Output the [x, y] coordinate of the center of the cell containing the given text.  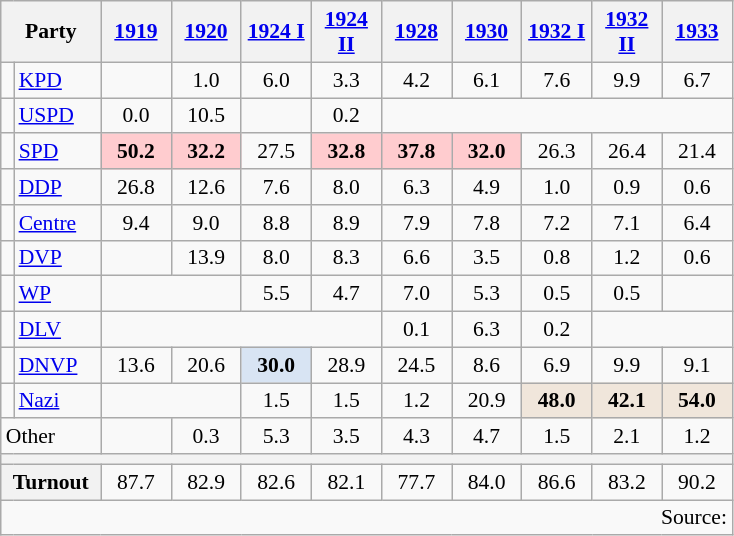
Centre [58, 223]
0.1 [416, 330]
USPD [58, 116]
82.9 [206, 482]
1924 II [346, 32]
37.8 [416, 152]
10.5 [206, 116]
5.5 [276, 294]
21.4 [697, 152]
4.2 [416, 80]
0.9 [627, 187]
8.9 [346, 223]
50.2 [136, 152]
Turnout [51, 482]
7.8 [487, 223]
1919 [136, 32]
1928 [416, 32]
1920 [206, 32]
2.1 [627, 437]
9.4 [136, 223]
DNVP [58, 365]
32.8 [346, 152]
13.6 [136, 365]
KPD [58, 80]
6.4 [697, 223]
7.0 [416, 294]
8.6 [487, 365]
6.0 [276, 80]
WP [58, 294]
Other [51, 437]
1933 [697, 32]
DDP [58, 187]
1932 I [557, 32]
DLV [58, 330]
87.7 [136, 482]
8.3 [346, 258]
6.6 [416, 258]
27.5 [276, 152]
Party [51, 32]
7.9 [416, 223]
42.1 [627, 401]
54.0 [697, 401]
4.9 [487, 187]
0.8 [557, 258]
8.8 [276, 223]
DVP [58, 258]
0.0 [136, 116]
32.2 [206, 152]
1930 [487, 32]
20.9 [487, 401]
26.3 [557, 152]
12.6 [206, 187]
Nazi [58, 401]
6.9 [557, 365]
SPD [58, 152]
7.2 [557, 223]
1932 II [627, 32]
0.3 [206, 437]
86.6 [557, 482]
4.3 [416, 437]
26.8 [136, 187]
32.0 [487, 152]
48.0 [557, 401]
90.2 [697, 482]
9.0 [206, 223]
28.9 [346, 365]
13.9 [206, 258]
7.1 [627, 223]
82.6 [276, 482]
26.4 [627, 152]
82.1 [346, 482]
77.7 [416, 482]
20.6 [206, 365]
Source: [366, 518]
6.1 [487, 80]
1924 I [276, 32]
3.3 [346, 80]
6.7 [697, 80]
30.0 [276, 365]
24.5 [416, 365]
83.2 [627, 482]
84.0 [487, 482]
9.1 [697, 365]
